From the cell containing the given text, extract its center point as [X, Y] coordinate. 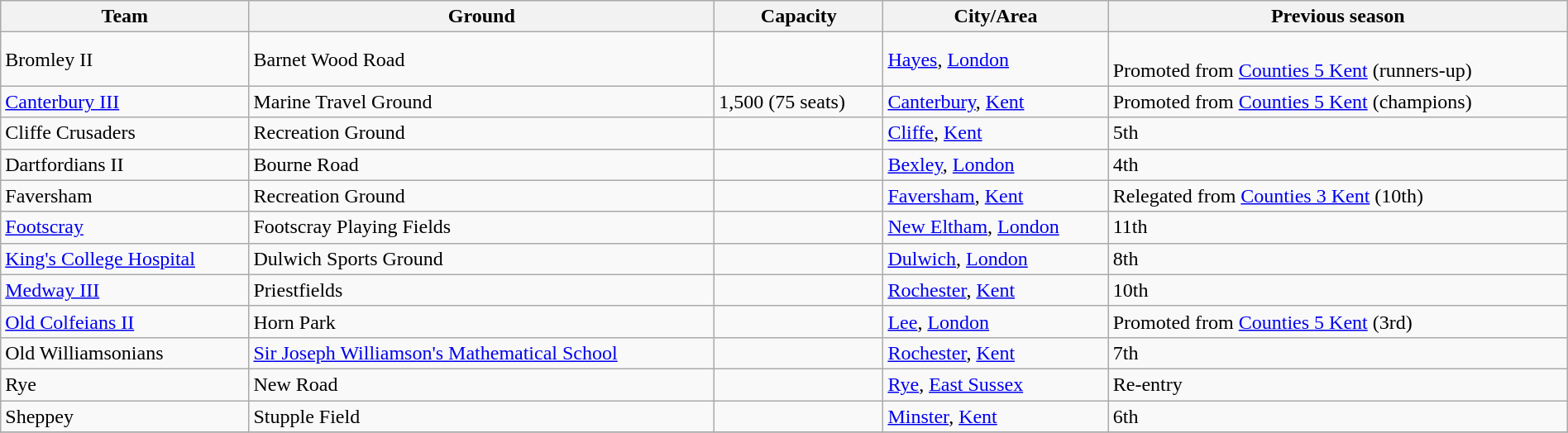
Capacity [799, 17]
Promoted from Counties 5 Kent (3rd) [1338, 321]
New Eltham, London [996, 227]
Bexley, London [996, 164]
Re-entry [1338, 384]
Faversham [125, 196]
Footscray Playing Fields [481, 227]
New Road [481, 384]
5th [1338, 133]
7th [1338, 353]
8th [1338, 259]
Sheppey [125, 416]
Old Williamsonians [125, 353]
Ground [481, 17]
Horn Park [481, 321]
Faversham, Kent [996, 196]
1,500 (75 seats) [799, 102]
Hayes, London [996, 59]
Relegated from Counties 3 Kent (10th) [1338, 196]
Promoted from Counties 5 Kent (champions) [1338, 102]
Dulwich, London [996, 259]
Dulwich Sports Ground [481, 259]
Previous season [1338, 17]
Priestfields [481, 290]
Stupple Field [481, 416]
King's College Hospital [125, 259]
Cliffe, Kent [996, 133]
Sir Joseph Williamson's Mathematical School [481, 353]
Footscray [125, 227]
Team [125, 17]
Marine Travel Ground [481, 102]
Bromley II [125, 59]
Dartfordians II [125, 164]
Medway III [125, 290]
Canterbury III [125, 102]
11th [1338, 227]
Lee, London [996, 321]
Cliffe Crusaders [125, 133]
Old Colfeians II [125, 321]
Canterbury, Kent [996, 102]
4th [1338, 164]
Bourne Road [481, 164]
Rye [125, 384]
6th [1338, 416]
Minster, Kent [996, 416]
10th [1338, 290]
City/Area [996, 17]
Barnet Wood Road [481, 59]
Rye, East Sussex [996, 384]
Promoted from Counties 5 Kent (runners-up) [1338, 59]
